Scan for the cell matching the given text and deliver its [x, y] coordinate at center. 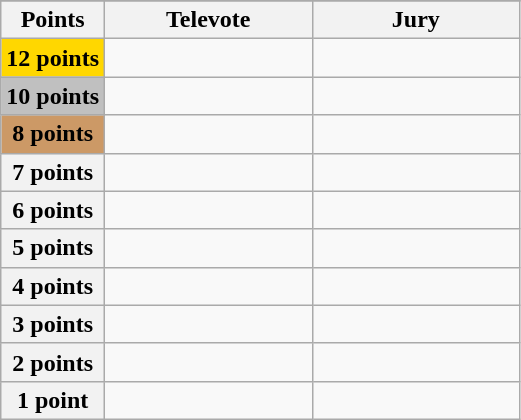
Points [53, 20]
4 points [53, 286]
5 points [53, 248]
Jury [416, 20]
2 points [53, 362]
10 points [53, 96]
Televote [209, 20]
8 points [53, 134]
3 points [53, 324]
6 points [53, 210]
1 point [53, 400]
12 points [53, 58]
7 points [53, 172]
